Capture the cell that displays the provided text and extract its (X, Y) central coordinate. 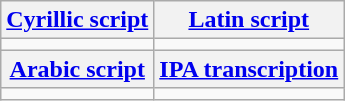
Latin script (249, 20)
Arabic script (78, 69)
IPA transcription (249, 69)
Cyrillic script (78, 20)
